Pinpoint the cell where the given text exists, returning its (x, y) midpoint coordinate. 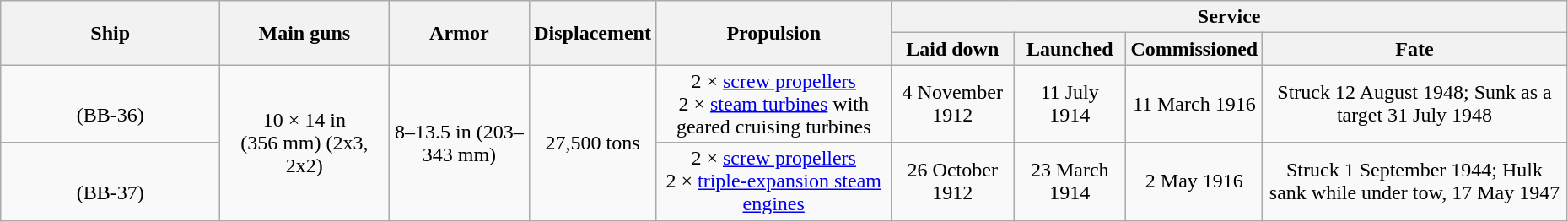
Commissioned (1194, 49)
26 October 1912 (953, 181)
4 November 1912 (953, 104)
2 May 1916 (1194, 181)
23 March 1914 (1070, 181)
Armor (459, 33)
8–13.5 in (203–343 mm) (459, 143)
Laid down (953, 49)
27,500 tons (593, 143)
Launched (1070, 49)
2 × screw propellers2 × triple-expansion steam engines (773, 181)
Struck 1 September 1944; Hulk sank while under tow, 17 May 1947 (1415, 181)
10 × 14 in (356 mm) (2x3, 2x2) (304, 143)
(BB-36) (110, 104)
Displacement (593, 33)
Service (1229, 17)
11 March 1916 (1194, 104)
Fate (1415, 49)
Ship (110, 33)
Struck 12 August 1948; Sunk as a target 31 July 1948 (1415, 104)
Propulsion (773, 33)
11 July 1914 (1070, 104)
(BB-37) (110, 181)
Main guns (304, 33)
2 × screw propellers2 × steam turbines with geared cruising turbines (773, 104)
